For the text-containing cell, return its midpoint in [x, y] coordinate format. 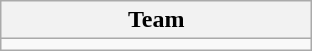
Team [156, 20]
